Return (X, Y) of the center of cell containing provided text 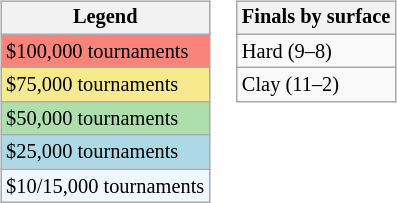
Legend (105, 18)
Hard (9–8) (316, 51)
$75,000 tournaments (105, 85)
$25,000 tournaments (105, 152)
$50,000 tournaments (105, 119)
Finals by surface (316, 18)
$10/15,000 tournaments (105, 186)
$100,000 tournaments (105, 51)
Clay (11–2) (316, 85)
